Identify which cell holds the provided text, then report its [x, y] central coordinate. 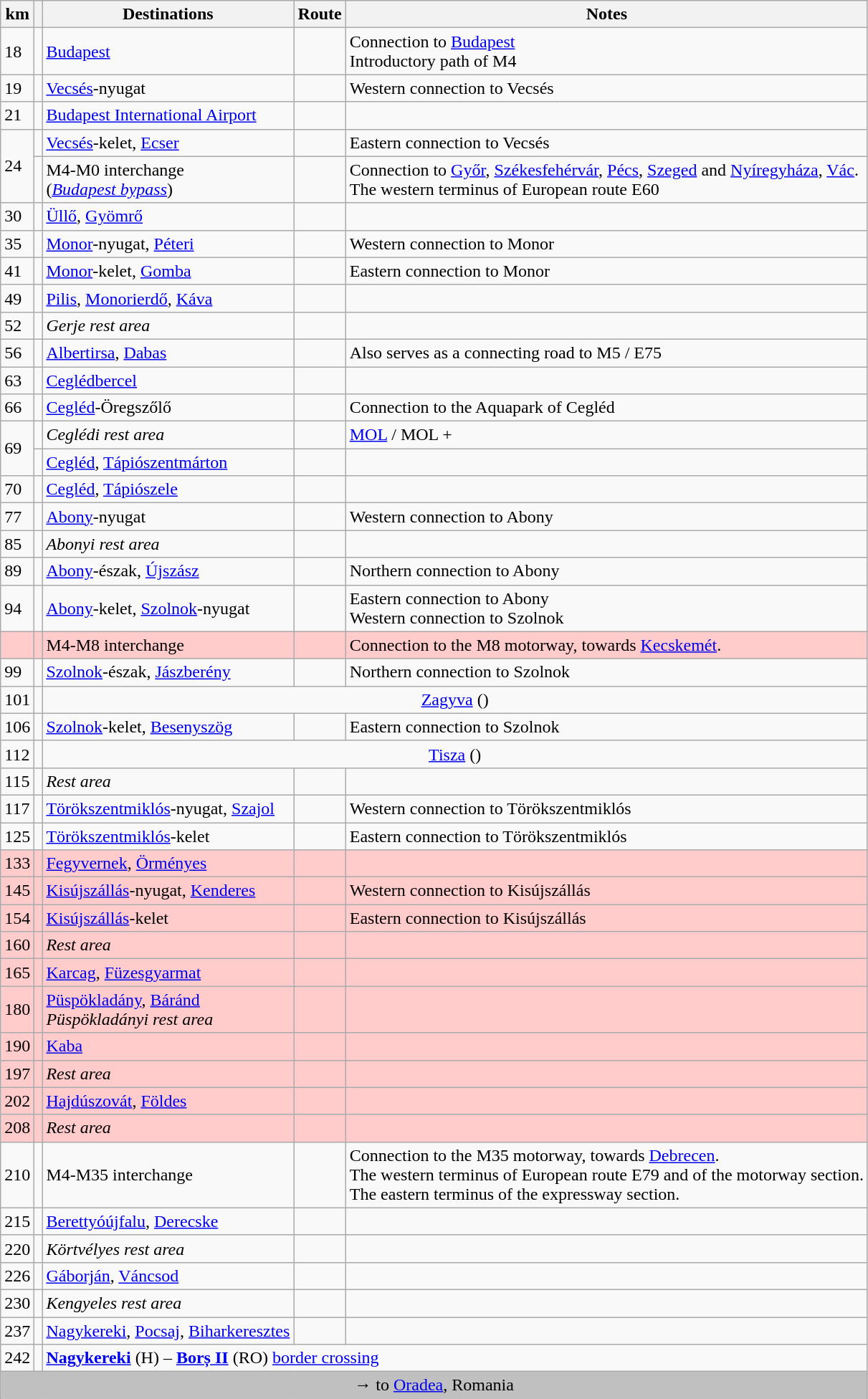
154 [17, 918]
41 [17, 271]
Ceglédbercel [168, 381]
180 [17, 1009]
242 [17, 1358]
106 [17, 727]
Berettyóújfalu, Derecske [168, 1221]
190 [17, 1046]
Monor-kelet, Gomba [168, 271]
Nagykereki (H) – Borș II (RO) border crossing [455, 1358]
35 [17, 244]
Western connection to Abony [606, 517]
Eastern connection to Szolnok [606, 727]
117 [17, 808]
85 [17, 544]
160 [17, 945]
208 [17, 1128]
Connection to BudapestIntroductory path of M4 [606, 52]
Ceglédi rest area [168, 435]
Kengyeles rest area [168, 1303]
M4-M0 interchange(Budapest bypass) [168, 179]
Vecsés-nyugat [168, 88]
Eastern connection to Vecsés [606, 143]
Kaba [168, 1046]
Hajdúszovát, Földes [168, 1101]
Tisza () [455, 754]
89 [17, 571]
Eastern connection to Monor [606, 271]
Western connection to Kisújszállás [606, 891]
56 [17, 353]
Nagykereki, Pocsaj, Biharkeresztes [168, 1331]
Connection to Győr, Székesfehérvár, Pécs, Szeged and Nyíregyháza, Vác.The western terminus of European route E60 [606, 179]
Budapest [168, 52]
Western connection to Törökszentmiklós [606, 808]
63 [17, 381]
Also serves as a connecting road to M5 / E75 [606, 353]
Western connection to Monor [606, 244]
18 [17, 52]
Eastern connection to AbonyWestern connection to Szolnok [606, 608]
69 [17, 449]
Abony-nyugat [168, 517]
237 [17, 1331]
Abony-észak, Újszász [168, 571]
Abony-kelet, Szolnok-nyugat [168, 608]
115 [17, 781]
Körtvélyes rest area [168, 1248]
Üllő, Gyömrő [168, 216]
94 [17, 608]
Monor-nyugat, Péteri [168, 244]
Szolnok-észak, Jászberény [168, 672]
km [17, 14]
MOL / MOL + [606, 435]
112 [17, 754]
Budapest International Airport [168, 115]
Karcag, Füzesgyarmat [168, 973]
Cegléd-Öregszőlő [168, 408]
Püspökladány, BárándPüspökladányi rest area [168, 1009]
30 [17, 216]
133 [17, 864]
24 [17, 166]
Abonyi rest area [168, 544]
Törökszentmiklós-nyugat, Szajol [168, 808]
Fegyvernek, Örményes [168, 864]
165 [17, 973]
Connection to the Aquapark of Cegléd [606, 408]
Connection to the M8 motorway, towards Kecskemét. [606, 645]
Vecsés-kelet, Ecser [168, 143]
101 [17, 699]
197 [17, 1074]
Eastern connection to Kisújszállás [606, 918]
19 [17, 88]
125 [17, 836]
21 [17, 115]
Northern connection to Szolnok [606, 672]
Cegléd, Tápiószentmárton [168, 462]
Zagyva () [455, 699]
Western connection to Vecsés [606, 88]
Pilis, Monorierdő, Káva [168, 298]
→ to Oradea, Romania [434, 1385]
202 [17, 1101]
Eastern connection to Törökszentmiklós [606, 836]
Kisújszállás-nyugat, Kenderes [168, 891]
Route [320, 14]
Törökszentmiklós-kelet [168, 836]
77 [17, 517]
220 [17, 1248]
66 [17, 408]
Kisújszállás-kelet [168, 918]
Szolnok-kelet, Besenyszög [168, 727]
M4-M35 interchange [168, 1175]
Cegléd, Tápiószele [168, 490]
Gerje rest area [168, 325]
49 [17, 298]
Gáborján, Váncsod [168, 1276]
226 [17, 1276]
99 [17, 672]
Notes [606, 14]
145 [17, 891]
52 [17, 325]
M4-M8 interchange [168, 645]
215 [17, 1221]
Destinations [168, 14]
70 [17, 490]
Albertirsa, Dabas [168, 353]
210 [17, 1175]
230 [17, 1303]
Northern connection to Abony [606, 571]
